For the text-containing cell, return its midpoint in (x, y) coordinate format. 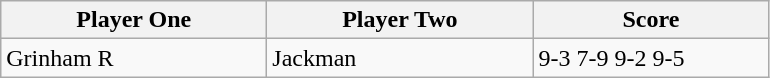
Grinham R (134, 58)
Player Two (400, 20)
Score (651, 20)
Player One (134, 20)
Jackman (400, 58)
9-3 7-9 9-2 9-5 (651, 58)
